Capture the cell that displays the provided text and extract its [X, Y] central coordinate. 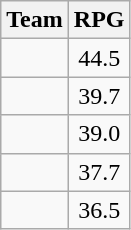
36.5 [99, 210]
39.7 [99, 96]
RPG [99, 20]
Team [35, 20]
44.5 [99, 58]
39.0 [99, 134]
37.7 [99, 172]
